Capture the cell that displays the provided text and extract its (X, Y) central coordinate. 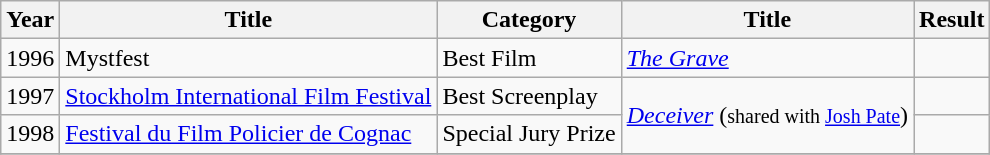
Category (529, 20)
Best Film (529, 58)
1996 (30, 58)
The Grave (767, 58)
Mystfest (248, 58)
1997 (30, 96)
Deceiver (shared with Josh Pate) (767, 115)
Result (952, 20)
1998 (30, 134)
Special Jury Prize (529, 134)
Festival du Film Policier de Cognac (248, 134)
Stockholm International Film Festival (248, 96)
Year (30, 20)
Best Screenplay (529, 96)
